Determine the [x, y] coordinate at the center of the cell enclosing the given text.  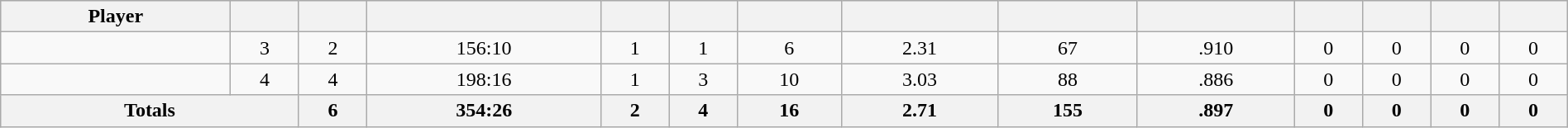
.897 [1216, 111]
67 [1068, 48]
3.03 [920, 79]
10 [789, 79]
155 [1068, 111]
156:10 [485, 48]
Player [116, 17]
354:26 [485, 111]
2.31 [920, 48]
198:16 [485, 79]
Totals [150, 111]
2.71 [920, 111]
.910 [1216, 48]
88 [1068, 79]
16 [789, 111]
.886 [1216, 79]
